For the text-containing cell, return its midpoint in [X, Y] coordinate format. 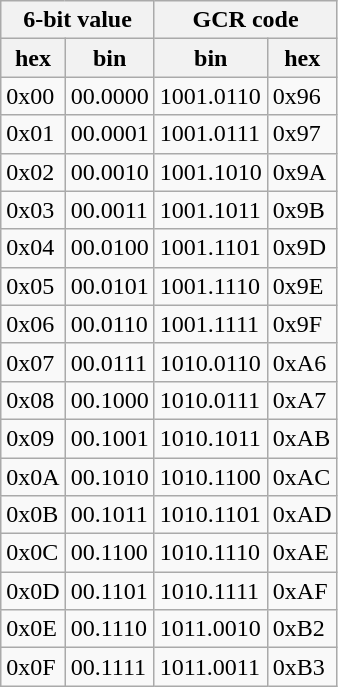
1011.0010 [210, 629]
0x0A [33, 477]
00.1011 [110, 515]
0x9D [302, 248]
00.0111 [110, 362]
0x97 [302, 134]
00.1010 [110, 477]
0x9A [302, 172]
0x0D [33, 591]
1001.1101 [210, 248]
00.0010 [110, 172]
0x0C [33, 553]
1010.1100 [210, 477]
1010.1011 [210, 438]
0xA7 [302, 400]
00.0100 [110, 248]
0x0E [33, 629]
00.0011 [110, 210]
1011.0011 [210, 667]
00.1000 [110, 400]
0x05 [33, 286]
0xB3 [302, 667]
GCR code [246, 20]
0xAF [302, 591]
0x04 [33, 248]
0x09 [33, 438]
1001.1010 [210, 172]
00.0101 [110, 286]
00.1101 [110, 591]
00.0110 [110, 324]
1001.1111 [210, 324]
0x07 [33, 362]
0x0B [33, 515]
1010.0111 [210, 400]
0xAC [302, 477]
0x00 [33, 96]
0xAE [302, 553]
00.0001 [110, 134]
1001.0111 [210, 134]
00.1111 [110, 667]
0x9E [302, 286]
00.1001 [110, 438]
0xA6 [302, 362]
0x03 [33, 210]
1001.0110 [210, 96]
0xAB [302, 438]
0x0F [33, 667]
0x01 [33, 134]
0xAD [302, 515]
1010.1101 [210, 515]
0x08 [33, 400]
0x06 [33, 324]
00.1100 [110, 553]
0x96 [302, 96]
1001.1110 [210, 286]
0x9F [302, 324]
1001.1011 [210, 210]
1010.1110 [210, 553]
1010.1111 [210, 591]
0x9B [302, 210]
1010.0110 [210, 362]
6-bit value [78, 20]
00.0000 [110, 96]
0x02 [33, 172]
00.1110 [110, 629]
0xB2 [302, 629]
